For the text-containing cell, return its midpoint in [X, Y] coordinate format. 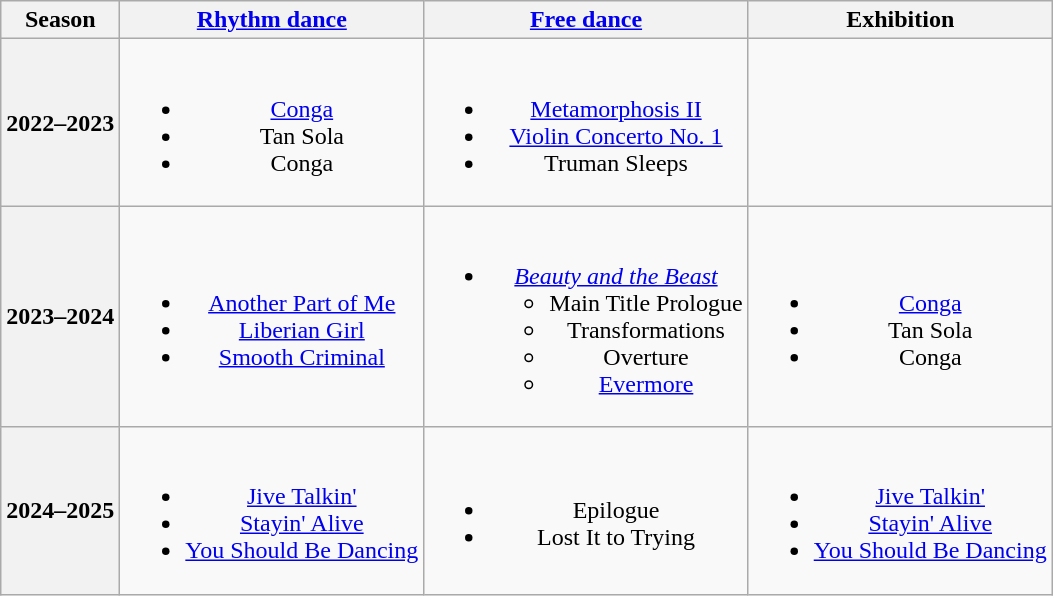
Exhibition [900, 20]
Rhythm dance [272, 20]
Metamorphosis IIViolin Concerto No. 1Truman Sleeps [586, 122]
Another Part of MeLiberian GirlSmooth Criminal [272, 316]
Free dance [586, 20]
Epilogue Lost It to Trying [586, 510]
2024–2025 [60, 510]
Beauty and the BeastMain Title PrologueTransformationsOverture Evermore [586, 316]
2023–2024 [60, 316]
Season [60, 20]
2022–2023 [60, 122]
